Scan for the cell matching the given text and deliver its [x, y] coordinate at center. 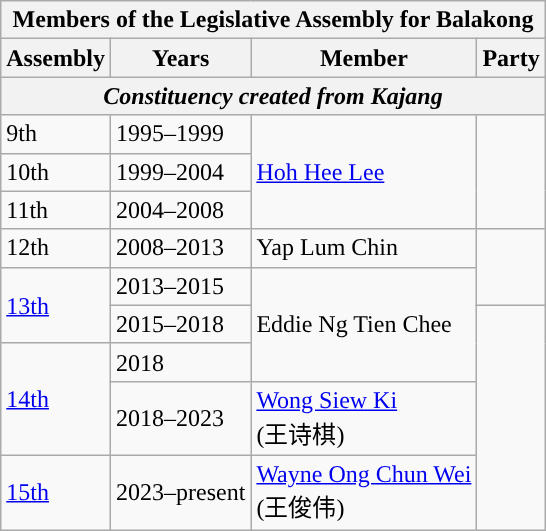
Constituency created from Kajang [274, 96]
2015–2018 [180, 324]
Wayne Ong Chun Wei (王俊伟) [364, 492]
Wong Siew Ki (王诗棋) [364, 418]
Assembly [56, 58]
Eddie Ng Tien Chee [364, 324]
Hoh Hee Lee [364, 172]
Members of the Legislative Assembly for Balakong [274, 20]
2018 [180, 362]
10th [56, 172]
Member [364, 58]
1995–1999 [180, 134]
Years [180, 58]
9th [56, 134]
12th [56, 248]
13th [56, 305]
2023–present [180, 492]
Party [511, 58]
2004–2008 [180, 210]
2018–2023 [180, 418]
14th [56, 399]
1999–2004 [180, 172]
15th [56, 492]
2013–2015 [180, 286]
2008–2013 [180, 248]
11th [56, 210]
Yap Lum Chin [364, 248]
